Return the [X, Y] coordinate for the center point of the cell that contains the specified text.  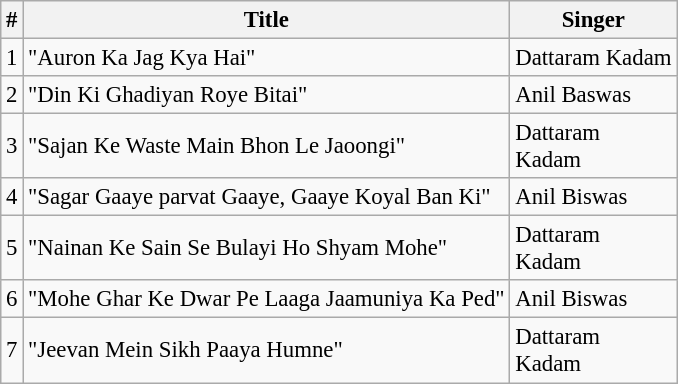
"Jeevan Mein Sikh Paaya Humne" [266, 350]
"Sagar Gaaye parvat Gaaye, Gaaye Koyal Ban Ki" [266, 197]
3 [12, 146]
"Din Ki Ghadiyan Roye Bitai" [266, 95]
Anil Baswas [594, 95]
Singer [594, 20]
5 [12, 248]
Dattaram Kadam [594, 58]
1 [12, 58]
"Sajan Ke Waste Main Bhon Le Jaoongi" [266, 146]
7 [12, 350]
Title [266, 20]
6 [12, 299]
# [12, 20]
"Mohe Ghar Ke Dwar Pe Laaga Jaamuniya Ka Ped" [266, 299]
4 [12, 197]
"Nainan Ke Sain Se Bulayi Ho Shyam Mohe" [266, 248]
"Auron Ka Jag Kya Hai" [266, 58]
2 [12, 95]
